Identify which cell holds the provided text, then report its (x, y) central coordinate. 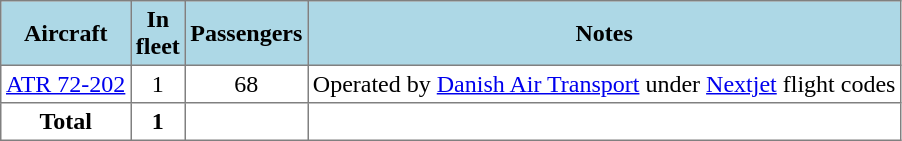
Aircraft (66, 33)
Notes (604, 33)
ATR 72-202 (66, 84)
In fleet (158, 33)
Total (66, 122)
Passengers (246, 33)
68 (246, 84)
Operated by Danish Air Transport under Nextjet flight codes (604, 84)
